Pinpoint the cell where the given text exists, returning its (X, Y) midpoint coordinate. 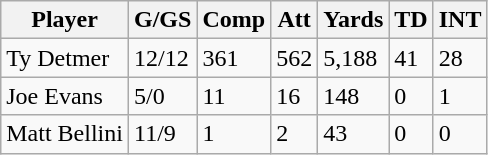
11 (234, 96)
562 (294, 58)
Joe Evans (65, 96)
28 (460, 58)
41 (411, 58)
5,188 (354, 58)
361 (234, 58)
Yards (354, 20)
Comp (234, 20)
Att (294, 20)
Ty Detmer (65, 58)
2 (294, 134)
43 (354, 134)
16 (294, 96)
Matt Bellini (65, 134)
G/GS (162, 20)
INT (460, 20)
148 (354, 96)
12/12 (162, 58)
TD (411, 20)
Player (65, 20)
11/9 (162, 134)
5/0 (162, 96)
